Provide the (X, Y) coordinate of the cell's center where the given text is located.  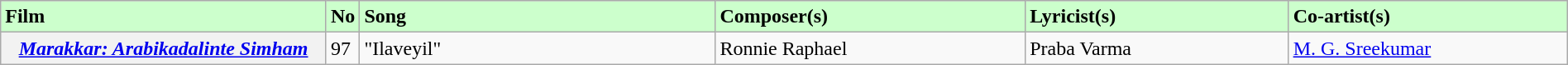
"Ilaveyil" (538, 48)
Praba Varma (1157, 48)
Composer(s) (870, 17)
M. G. Sreekumar (1427, 48)
Ronnie Raphael (870, 48)
Co-artist(s) (1427, 17)
No (342, 17)
Song (538, 17)
Lyricist(s) (1157, 17)
Film (164, 17)
97 (342, 48)
Marakkar: Arabikadalinte Simham (164, 48)
